Determine the [x, y] coordinate at the center of the cell enclosing the given text.  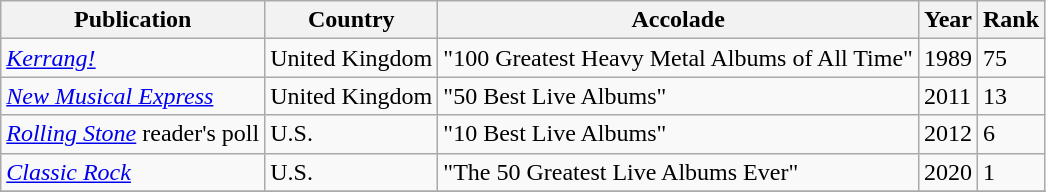
2020 [948, 172]
Rolling Stone reader's poll [133, 134]
Country [352, 20]
Accolade [678, 20]
2012 [948, 134]
13 [1012, 96]
Publication [133, 20]
"The 50 Greatest Live Albums Ever" [678, 172]
"10 Best Live Albums" [678, 134]
"100 Greatest Heavy Metal Albums of All Time" [678, 58]
1 [1012, 172]
Classic Rock [133, 172]
2011 [948, 96]
Kerrang! [133, 58]
6 [1012, 134]
Year [948, 20]
New Musical Express [133, 96]
1989 [948, 58]
"50 Best Live Albums" [678, 96]
Rank [1012, 20]
75 [1012, 58]
